Identify which cell holds the provided text, then report its (X, Y) central coordinate. 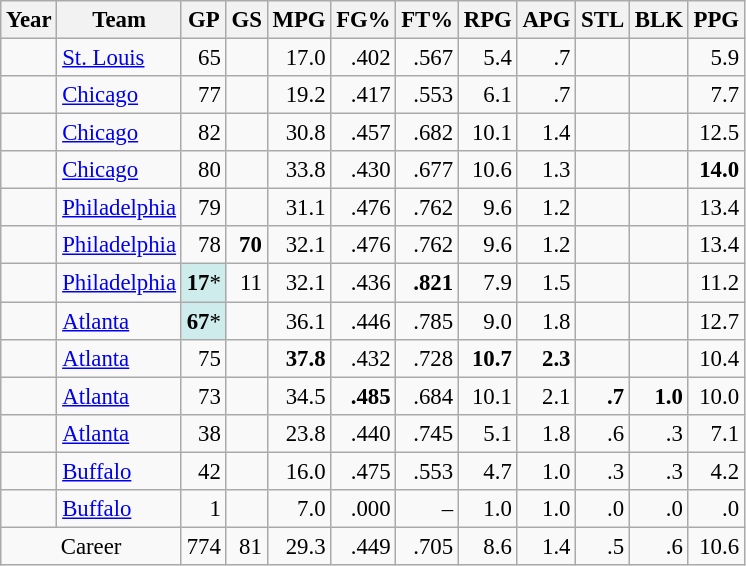
Year (29, 20)
10.4 (716, 358)
.449 (364, 546)
23.8 (299, 433)
1.5 (546, 283)
81 (246, 546)
FG% (364, 20)
.677 (428, 170)
17* (204, 283)
.436 (364, 283)
STL (603, 20)
7.7 (716, 95)
16.0 (299, 471)
.417 (364, 95)
– (428, 509)
GP (204, 20)
42 (204, 471)
1.3 (546, 170)
10.0 (716, 396)
APG (546, 20)
RPG (488, 20)
.5 (603, 546)
34.5 (299, 396)
.785 (428, 321)
12.7 (716, 321)
MPG (299, 20)
11 (246, 283)
9.0 (488, 321)
33.8 (299, 170)
10.7 (488, 358)
.682 (428, 133)
5.4 (488, 58)
7.0 (299, 509)
.000 (364, 509)
.821 (428, 283)
.567 (428, 58)
.446 (364, 321)
.475 (364, 471)
78 (204, 245)
4.2 (716, 471)
8.6 (488, 546)
.457 (364, 133)
GS (246, 20)
.705 (428, 546)
BLK (658, 20)
5.9 (716, 58)
19.2 (299, 95)
82 (204, 133)
67* (204, 321)
7.9 (488, 283)
14.0 (716, 170)
75 (204, 358)
774 (204, 546)
St. Louis (119, 58)
36.1 (299, 321)
70 (246, 245)
Team (119, 20)
7.1 (716, 433)
.430 (364, 170)
.684 (428, 396)
77 (204, 95)
29.3 (299, 546)
1 (204, 509)
30.8 (299, 133)
80 (204, 170)
31.1 (299, 208)
37.8 (299, 358)
5.1 (488, 433)
2.3 (546, 358)
17.0 (299, 58)
79 (204, 208)
.745 (428, 433)
PPG (716, 20)
4.7 (488, 471)
11.2 (716, 283)
12.5 (716, 133)
65 (204, 58)
.402 (364, 58)
38 (204, 433)
Career (92, 546)
.432 (364, 358)
.728 (428, 358)
.485 (364, 396)
6.1 (488, 95)
73 (204, 396)
.440 (364, 433)
2.1 (546, 396)
FT% (428, 20)
